Locate the cell with the specified text and output its [x, y] center coordinate. 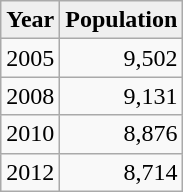
Population [122, 20]
9,502 [122, 58]
2012 [30, 172]
8,714 [122, 172]
2010 [30, 134]
9,131 [122, 96]
Year [30, 20]
2005 [30, 58]
8,876 [122, 134]
2008 [30, 96]
